Return the (X, Y) coordinate for the center point of the cell that contains the specified text.  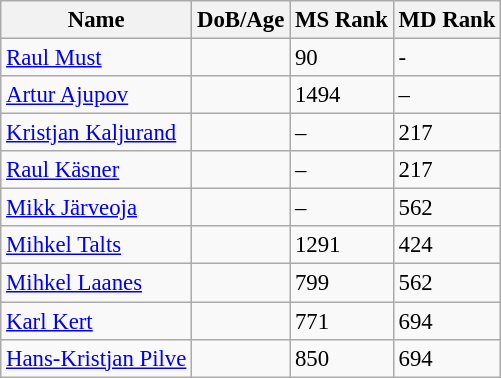
1494 (342, 95)
90 (342, 58)
DoB/Age (241, 20)
MS Rank (342, 20)
Name (96, 20)
- (446, 58)
Mihkel Laanes (96, 283)
MD Rank (446, 20)
799 (342, 283)
Mikk Järveoja (96, 208)
424 (446, 245)
771 (342, 321)
1291 (342, 245)
Artur Ajupov (96, 95)
Raul Käsner (96, 170)
850 (342, 358)
Karl Kert (96, 321)
Raul Must (96, 58)
Hans-Kristjan Pilve (96, 358)
Mihkel Talts (96, 245)
Kristjan Kaljurand (96, 133)
